Pinpoint the cell where the given text exists, returning its [X, Y] midpoint coordinate. 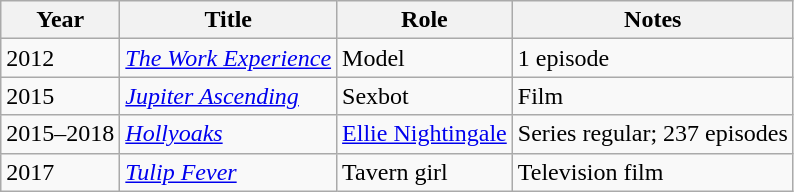
Sexbot [425, 96]
2015–2018 [60, 134]
1 episode [652, 58]
Hollyoaks [228, 134]
Notes [652, 20]
Model [425, 58]
2017 [60, 172]
The Work Experience [228, 58]
2012 [60, 58]
Television film [652, 172]
Series regular; 237 episodes [652, 134]
Year [60, 20]
Ellie Nightingale [425, 134]
Film [652, 96]
Title [228, 20]
Tulip Fever [228, 172]
Tavern girl [425, 172]
Role [425, 20]
2015 [60, 96]
Jupiter Ascending [228, 96]
